Output the [x, y] coordinate of the center of the cell containing the given text.  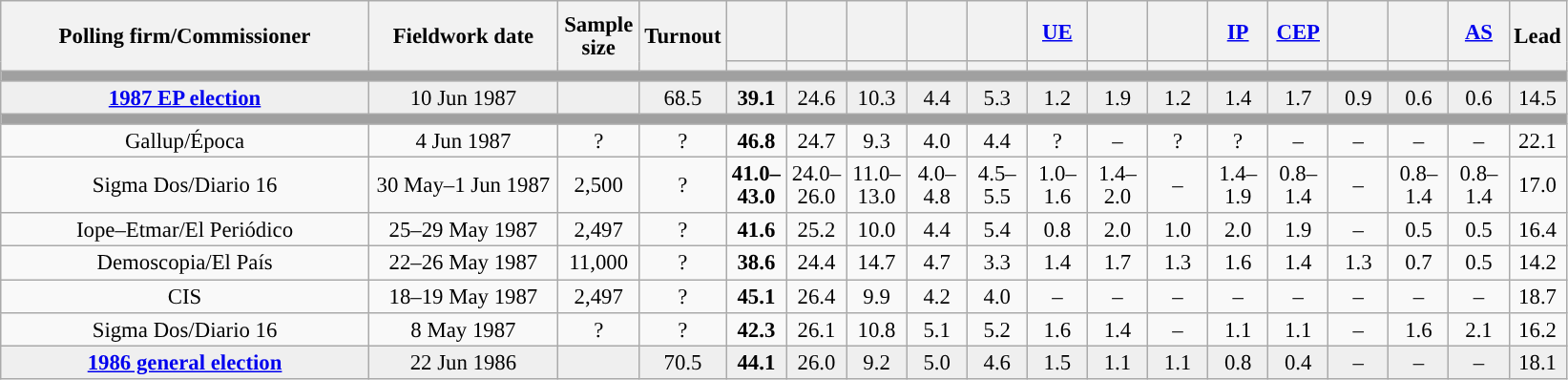
Lead [1537, 36]
0.4 [1298, 363]
46.8 [756, 141]
1.0–1.6 [1057, 185]
4.5–5.5 [996, 185]
4.0–4.8 [937, 185]
Gallup/Época [185, 141]
24.6 [817, 97]
18.7 [1537, 296]
5.0 [937, 363]
10.0 [876, 231]
14.2 [1537, 264]
38.6 [756, 264]
1987 EP election [185, 97]
4.2 [937, 296]
3.3 [996, 264]
4.6 [996, 363]
10.8 [876, 328]
11.0–13.0 [876, 185]
26.4 [817, 296]
22.1 [1537, 141]
5.3 [996, 97]
1986 general election [185, 363]
70.5 [683, 363]
22 Jun 1986 [463, 363]
2,500 [598, 185]
18.1 [1537, 363]
14.5 [1537, 97]
24.4 [817, 264]
45.1 [756, 296]
30 May–1 Jun 1987 [463, 185]
Fieldwork date [463, 36]
8 May 1987 [463, 328]
10.3 [876, 97]
10 Jun 1987 [463, 97]
9.2 [876, 363]
4 Jun 1987 [463, 141]
44.1 [756, 363]
68.5 [683, 97]
1.0 [1178, 231]
Demoscopia/El País [185, 264]
9.3 [876, 141]
Iope–Etmar/El Periódico [185, 231]
5.1 [937, 328]
24.0–26.0 [817, 185]
14.7 [876, 264]
42.3 [756, 328]
24.7 [817, 141]
11,000 [598, 264]
25–29 May 1987 [463, 231]
22–26 May 1987 [463, 264]
16.4 [1537, 231]
41.0–43.0 [756, 185]
18–19 May 1987 [463, 296]
0.7 [1418, 264]
Sample size [598, 36]
CEP [1298, 31]
16.2 [1537, 328]
0.9 [1359, 97]
2.1 [1479, 328]
Polling firm/Commissioner [185, 36]
1.4–2.0 [1117, 185]
1.5 [1057, 363]
17.0 [1537, 185]
39.1 [756, 97]
AS [1479, 31]
Turnout [683, 36]
UE [1057, 31]
5.2 [996, 328]
IP [1239, 31]
9.9 [876, 296]
25.2 [817, 231]
41.6 [756, 231]
CIS [185, 296]
4.7 [937, 264]
5.4 [996, 231]
1.4–1.9 [1239, 185]
26.0 [817, 363]
26.1 [817, 328]
